Pinpoint the cell where the given text exists, returning its (X, Y) midpoint coordinate. 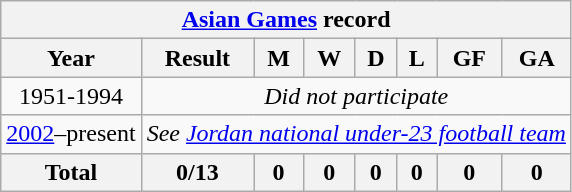
0/13 (198, 172)
GA (536, 58)
W (329, 58)
1951-1994 (71, 96)
GF (470, 58)
Did not participate (356, 96)
L (417, 58)
Year (71, 58)
Total (71, 172)
Asian Games record (286, 20)
See Jordan national under-23 football team (356, 134)
2002–present (71, 134)
D (376, 58)
Result (198, 58)
M (279, 58)
